Identify which cell holds the provided text, then report its (X, Y) central coordinate. 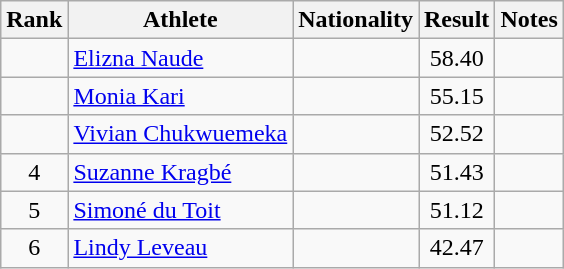
51.12 (456, 210)
Suzanne Kragbé (180, 172)
6 (34, 248)
Notes (529, 20)
5 (34, 210)
58.40 (456, 58)
Vivian Chukwuemeka (180, 134)
Monia Kari (180, 96)
Simoné du Toit (180, 210)
Rank (34, 20)
52.52 (456, 134)
Result (456, 20)
Lindy Leveau (180, 248)
55.15 (456, 96)
Athlete (180, 20)
51.43 (456, 172)
Elizna Naude (180, 58)
4 (34, 172)
42.47 (456, 248)
Nationality (356, 20)
